Capture the cell that displays the provided text and extract its (x, y) central coordinate. 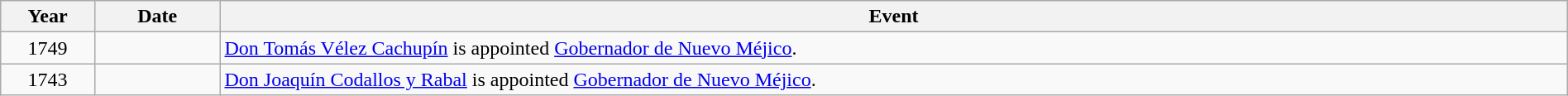
Don Tomás Vélez Cachupín is appointed Gobernador de Nuevo Méjico. (893, 48)
Year (48, 17)
1743 (48, 79)
Don Joaquín Codallos y Rabal is appointed Gobernador de Nuevo Méjico. (893, 79)
1749 (48, 48)
Event (893, 17)
Date (157, 17)
